Detect which cell encompasses the target text, then output its (x, y) center coordinate. 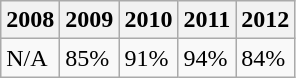
2010 (148, 20)
91% (148, 58)
85% (90, 58)
2011 (207, 20)
2012 (266, 20)
84% (266, 58)
2008 (30, 20)
N/A (30, 58)
2009 (90, 20)
94% (207, 58)
